Scan for the cell matching the given text and deliver its (x, y) coordinate at center. 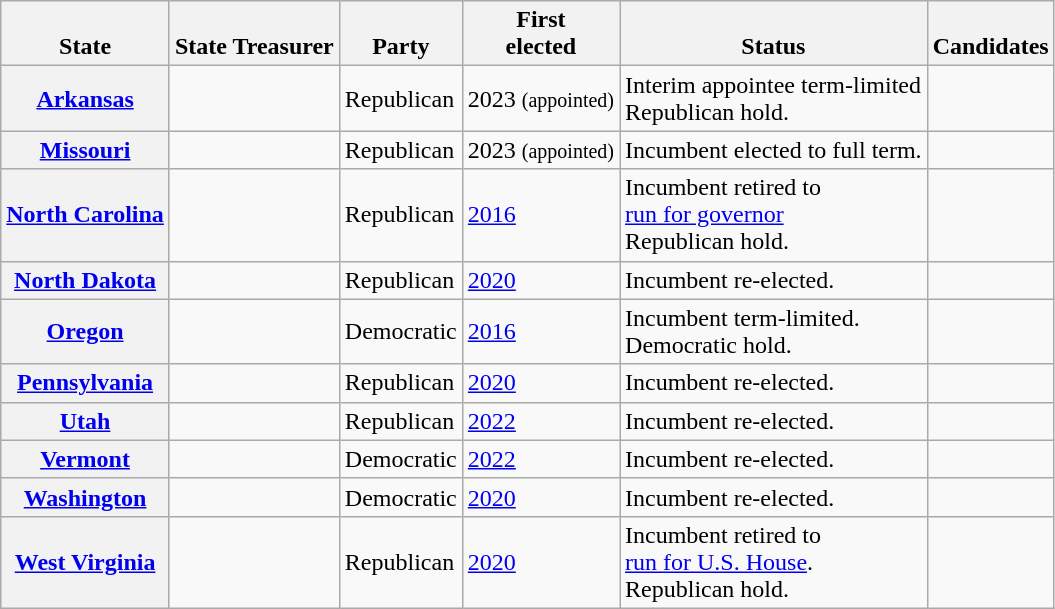
North Dakota (86, 280)
Status (774, 34)
Firstelected (540, 34)
Arkansas (86, 98)
State (86, 34)
Incumbent elected to full term. (774, 150)
Oregon (86, 332)
North Carolina (86, 215)
Incumbent term-limited.Democratic hold. (774, 332)
Utah (86, 421)
West Virginia (86, 562)
Incumbent retired torun for governorRepublican hold. (774, 215)
Candidates (990, 34)
State Treasurer (254, 34)
Washington (86, 497)
Interim appointee term-limitedRepublican hold. (774, 98)
Pennsylvania (86, 383)
Missouri (86, 150)
Vermont (86, 459)
Incumbent retired torun for U.S. House.Republican hold. (774, 562)
Party (400, 34)
